Capture the cell that displays the provided text and extract its (x, y) central coordinate. 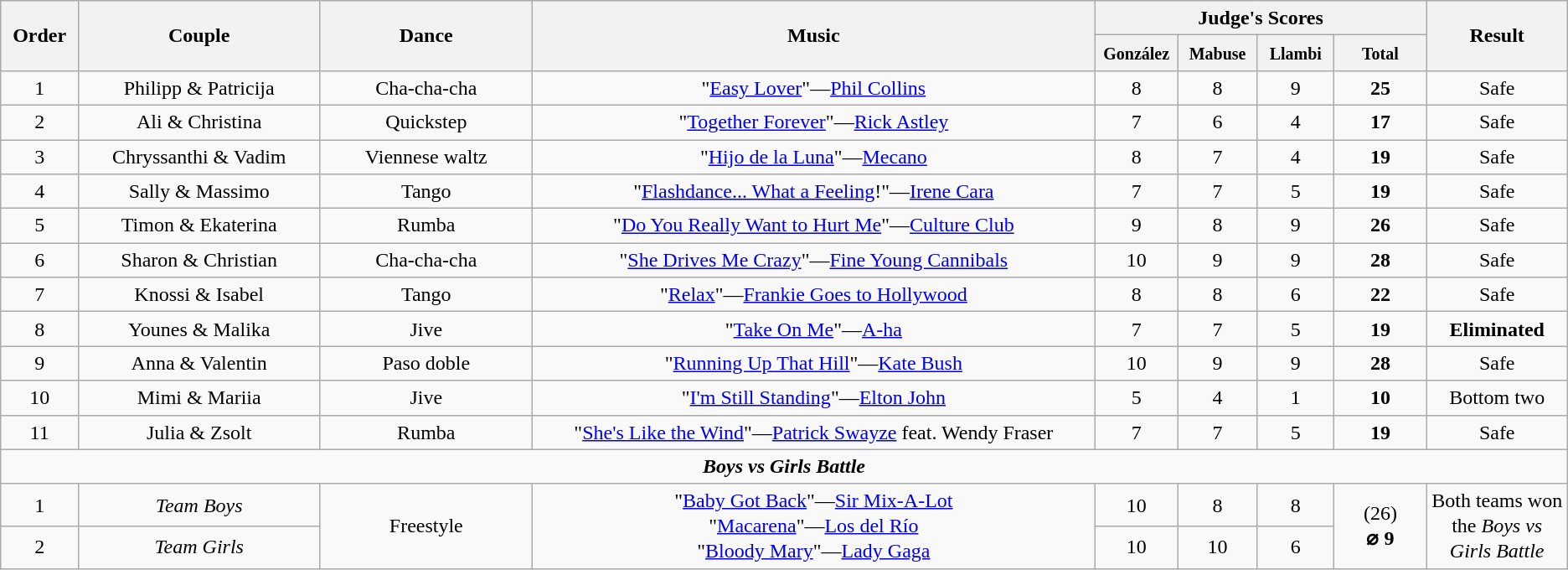
Couple (199, 36)
Eliminated (1497, 329)
Bottom two (1497, 397)
Sharon & Christian (199, 260)
Boys vs Girls Battle (784, 466)
Timon & Ekaterina (199, 226)
Viennese waltz (426, 156)
Team Boys (199, 505)
Mimi & Mariia (199, 397)
Judge's Scores (1261, 18)
Philipp & Patricija (199, 87)
"Running Up That Hill"—Kate Bush (814, 364)
Order (40, 36)
"Relax"—Frankie Goes to Hollywood (814, 295)
"Together Forever"—Rick Astley (814, 122)
González (1136, 54)
Younes & Malika (199, 329)
Dance (426, 36)
"Flashdance... What a Feeling!"—Irene Cara (814, 191)
Julia & Zsolt (199, 433)
Total (1380, 54)
(26)⌀ 9 (1380, 526)
Knossi & Isabel (199, 295)
26 (1380, 226)
"Do You Really Want to Hurt Me"—Culture Club (814, 226)
11 (40, 433)
Ali & Christina (199, 122)
Team Girls (199, 548)
Quickstep (426, 122)
Anna & Valentin (199, 364)
"Baby Got Back"—Sir Mix-A-Lot"Macarena"—Los del Río"Bloody Mary"—Lady Gaga (814, 526)
Music (814, 36)
Chryssanthi & Vadim (199, 156)
Mabuse (1217, 54)
"She's Like the Wind"—Patrick Swayze feat. Wendy Fraser (814, 433)
"Take On Me"—A-ha (814, 329)
"Hijo de la Luna"—Mecano (814, 156)
Paso doble (426, 364)
Sally & Massimo (199, 191)
Freestyle (426, 526)
Llambi (1296, 54)
"Easy Lover"—Phil Collins (814, 87)
"She Drives Me Crazy"—Fine Young Cannibals (814, 260)
Both teams won the Boys vs Girls Battle (1497, 526)
22 (1380, 295)
17 (1380, 122)
Result (1497, 36)
3 (40, 156)
25 (1380, 87)
"I'm Still Standing"—Elton John (814, 397)
